Return [x, y] of the center of cell containing provided text 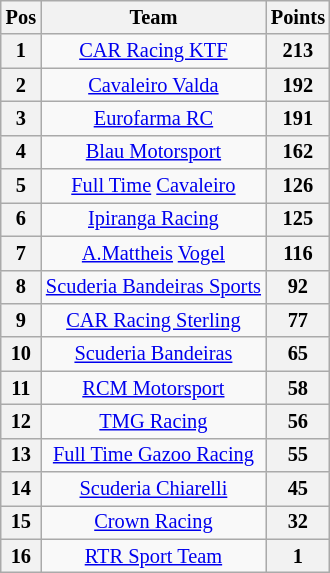
Team [154, 17]
Full Time Gazoo Racing [154, 455]
92 [298, 287]
11 [21, 388]
Full Time Cavaleiro [154, 186]
Scuderia Chiarelli [154, 489]
CAR Racing Sterling [154, 320]
191 [298, 118]
56 [298, 421]
14 [21, 489]
Pos [21, 17]
32 [298, 522]
126 [298, 186]
125 [298, 219]
Points [298, 17]
13 [21, 455]
12 [21, 421]
65 [298, 354]
15 [21, 522]
3 [21, 118]
58 [298, 388]
4 [21, 152]
77 [298, 320]
162 [298, 152]
192 [298, 85]
7 [21, 253]
TMG Racing [154, 421]
213 [298, 51]
16 [21, 556]
Scuderia Bandeiras [154, 354]
45 [298, 489]
RTR Sport Team [154, 556]
8 [21, 287]
CAR Racing KTF [154, 51]
Scuderia Bandeiras Sports [154, 287]
5 [21, 186]
55 [298, 455]
9 [21, 320]
A.Mattheis Vogel [154, 253]
6 [21, 219]
2 [21, 85]
Eurofarma RC [154, 118]
Cavaleiro Valda [154, 85]
Ipiranga Racing [154, 219]
10 [21, 354]
Blau Motorsport [154, 152]
RCM Motorsport [154, 388]
Crown Racing [154, 522]
116 [298, 253]
